Search for the cell housing the specified text and yield its (X, Y) center coordinate. 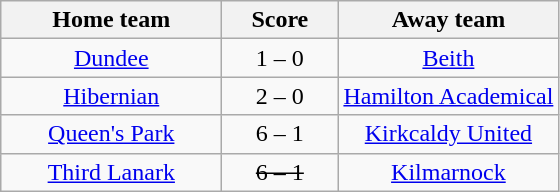
Queen's Park (112, 134)
Third Lanark (112, 172)
Home team (112, 20)
Away team (448, 20)
Kilmarnock (448, 172)
Hamilton Academical (448, 96)
Kirkcaldy United (448, 134)
1 – 0 (280, 58)
Dundee (112, 58)
Hibernian (112, 96)
Score (280, 20)
Beith (448, 58)
2 – 0 (280, 96)
